Capture the cell that displays the provided text and extract its [x, y] central coordinate. 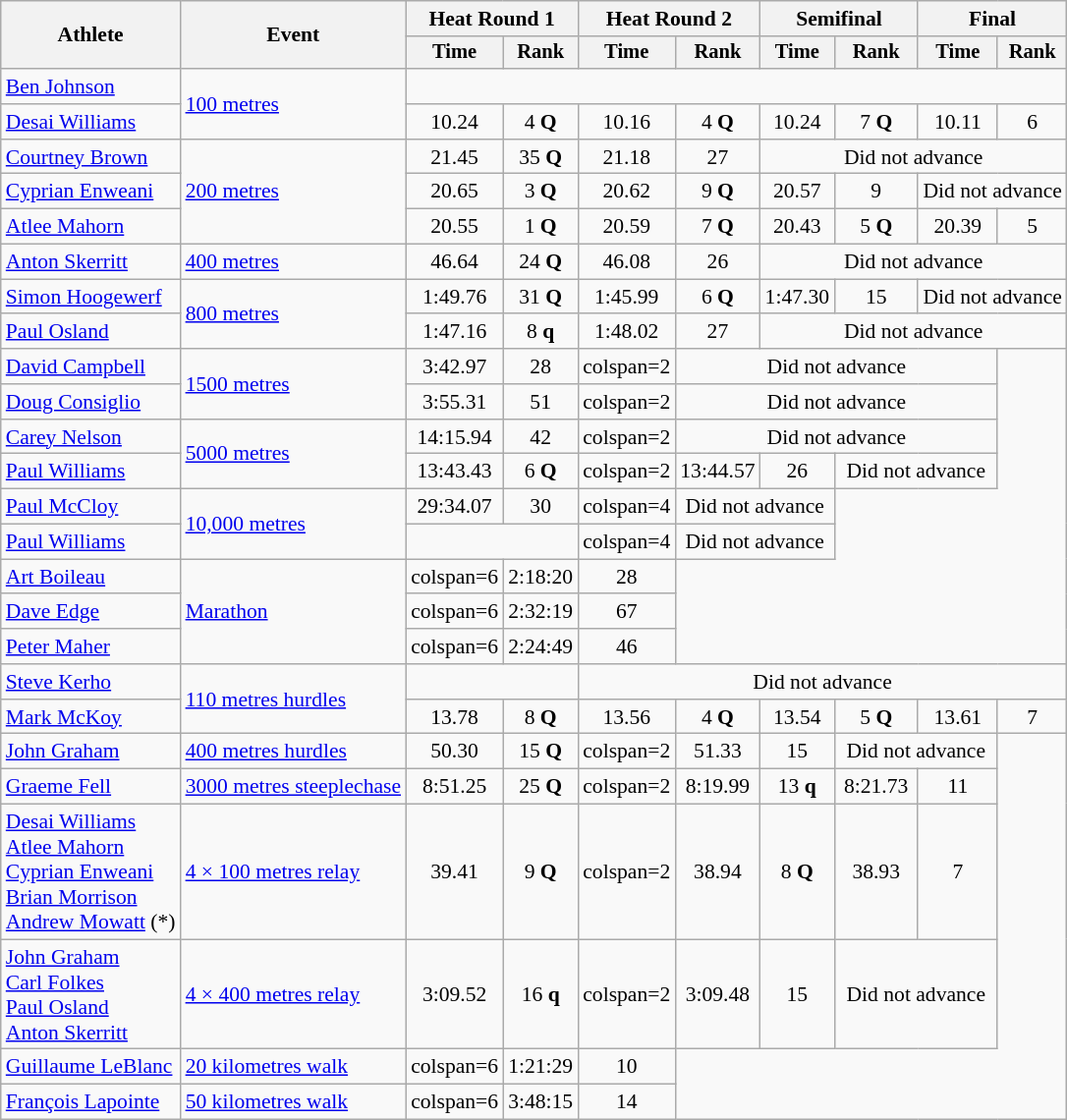
30 [540, 507]
John GrahamCarl FolkesPaul OslandAnton Skerritt [90, 994]
25 Q [540, 787]
13:43.43 [454, 472]
31 Q [540, 297]
50.30 [454, 752]
Art Boileau [90, 577]
20.65 [454, 192]
21.45 [454, 157]
13.61 [957, 717]
2:32:19 [540, 612]
Peter Maher [90, 646]
20.57 [798, 192]
51 [540, 402]
38.93 [876, 872]
10,000 metres [294, 525]
Paul McCloy [90, 507]
Graeme Fell [90, 787]
1:21:29 [540, 1067]
13.54 [798, 717]
14 [627, 1102]
Cyprian Enweani [90, 192]
6 [1032, 122]
10.16 [627, 122]
8:19.99 [717, 787]
35 Q [540, 157]
50 kilometres walk [294, 1102]
1:45.99 [627, 297]
8 q [540, 332]
Event [294, 35]
39.41 [454, 872]
3:48:15 [540, 1102]
21.18 [627, 157]
Paul Osland [90, 332]
16 q [540, 994]
20.43 [798, 227]
Heat Round 1 [491, 19]
29:34.07 [454, 507]
Heat Round 2 [668, 19]
15 Q [540, 752]
11 [957, 787]
20.55 [454, 227]
8:51.25 [454, 787]
John Graham [90, 752]
10 [627, 1067]
Anton Skerritt [90, 262]
67 [627, 612]
42 [540, 437]
3:09.48 [717, 994]
1:49.76 [454, 297]
14:15.94 [454, 437]
Marathon [294, 611]
Final [992, 19]
Mark McKoy [90, 717]
2:24:49 [540, 646]
200 metres [294, 193]
Simon Hoogewerf [90, 297]
François Lapointe [90, 1102]
Semifinal [839, 19]
400 metres [294, 262]
1 Q [540, 227]
Guillaume LeBlanc [90, 1067]
400 metres hurdles [294, 752]
20.39 [957, 227]
20 kilometres walk [294, 1067]
10.11 [957, 122]
13 q [798, 787]
9 [876, 192]
Ben Johnson [90, 86]
3 Q [540, 192]
3:42.97 [454, 366]
20.62 [627, 192]
1:48.02 [627, 332]
5 [1032, 227]
Atlee Mahorn [90, 227]
4 × 400 metres relay [294, 994]
3:55.31 [454, 402]
1500 metres [294, 383]
Athlete [90, 35]
2:18:20 [540, 577]
20.59 [627, 227]
Dave Edge [90, 612]
800 metres [294, 314]
1:47.30 [798, 297]
Doug Consiglio [90, 402]
24 Q [540, 262]
David Campbell [90, 366]
46 [627, 646]
3:09.52 [454, 994]
Carey Nelson [90, 437]
Desai WilliamsAtlee MahornCyprian EnweaniBrian MorrisonAndrew Mowatt (*) [90, 872]
110 metres hurdles [294, 700]
46.64 [454, 262]
13:44.57 [717, 472]
100 metres [294, 104]
3000 metres steeplechase [294, 787]
Desai Williams [90, 122]
5000 metres [294, 454]
46.08 [627, 262]
38.94 [717, 872]
8:21.73 [876, 787]
51.33 [717, 752]
13.78 [454, 717]
13.56 [627, 717]
Steve Kerho [90, 682]
4 × 100 metres relay [294, 872]
1:47.16 [454, 332]
Courtney Brown [90, 157]
